Output the [X, Y] coordinate of the center of the cell containing the given text.  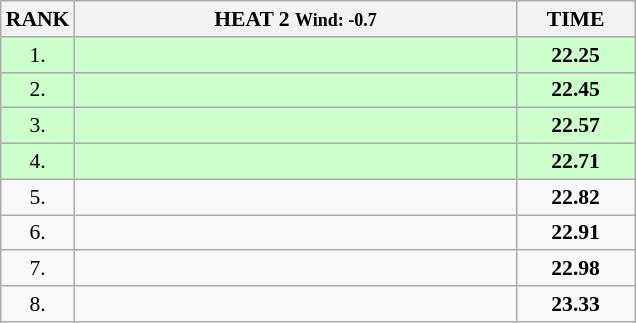
8. [38, 304]
22.71 [576, 162]
2. [38, 90]
6. [38, 233]
22.91 [576, 233]
HEAT 2 Wind: -0.7 [295, 19]
1. [38, 55]
RANK [38, 19]
7. [38, 269]
5. [38, 197]
22.82 [576, 197]
3. [38, 126]
4. [38, 162]
23.33 [576, 304]
22.57 [576, 126]
22.25 [576, 55]
TIME [576, 19]
22.45 [576, 90]
22.98 [576, 269]
